Detect which cell encompasses the target text, then output its [x, y] center coordinate. 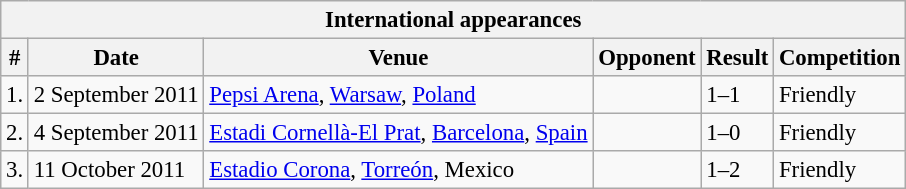
1–2 [738, 170]
# [15, 58]
2 September 2011 [116, 95]
Result [738, 58]
4 September 2011 [116, 133]
Competition [840, 58]
Pepsi Arena, Warsaw, Poland [398, 95]
11 October 2011 [116, 170]
1. [15, 95]
Estadi Cornellà-El Prat, Barcelona, Spain [398, 133]
2. [15, 133]
1–0 [738, 133]
Opponent [647, 58]
Date [116, 58]
1–1 [738, 95]
International appearances [454, 20]
Venue [398, 58]
3. [15, 170]
Estadio Corona, Torreón, Mexico [398, 170]
